Pinpoint the cell where the given text exists, returning its [x, y] midpoint coordinate. 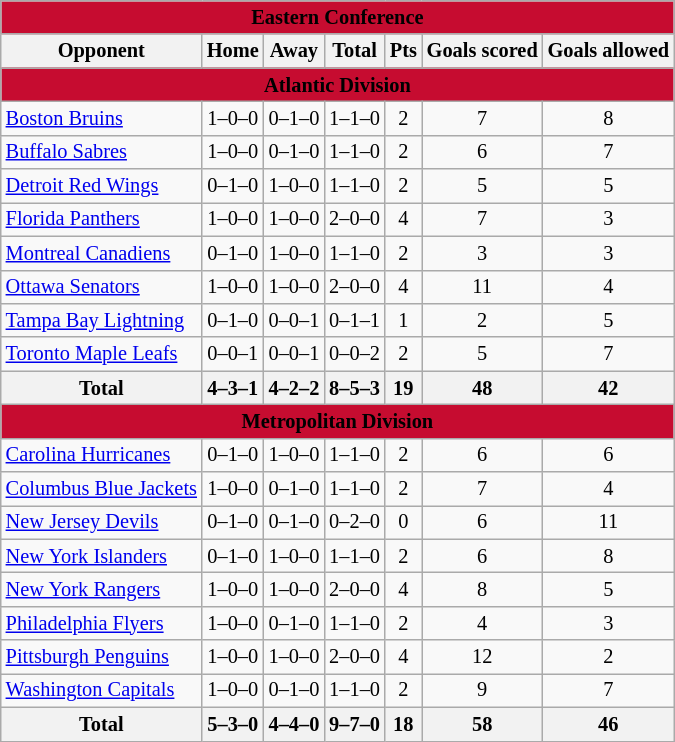
New York Rangers [102, 589]
19 [404, 388]
0–1–1 [354, 320]
Pts [404, 51]
42 [608, 388]
Atlantic Division [338, 85]
Eastern Conference [338, 17]
Pittsburgh Penguins [102, 657]
0–2–0 [354, 522]
Philadelphia Flyers [102, 623]
4–4–0 [294, 724]
5–3–0 [233, 724]
4–3–1 [233, 388]
Buffalo Sabres [102, 152]
Florida Panthers [102, 219]
8–5–3 [354, 388]
New York Islanders [102, 556]
9 [482, 690]
Tampa Bay Lightning [102, 320]
58 [482, 724]
Goals scored [482, 51]
Columbus Blue Jackets [102, 489]
Away [294, 51]
Boston Bruins [102, 118]
Detroit Red Wings [102, 186]
Washington Capitals [102, 690]
46 [608, 724]
48 [482, 388]
18 [404, 724]
12 [482, 657]
0 [404, 522]
Carolina Hurricanes [102, 455]
1 [404, 320]
Metropolitan Division [338, 421]
Goals allowed [608, 51]
Ottawa Senators [102, 287]
9–7–0 [354, 724]
Toronto Maple Leafs [102, 354]
Opponent [102, 51]
New Jersey Devils [102, 522]
Home [233, 51]
4–2–2 [294, 388]
Montreal Canadiens [102, 253]
0–0–2 [354, 354]
